Locate the cell with the specified text and output its (X, Y) center coordinate. 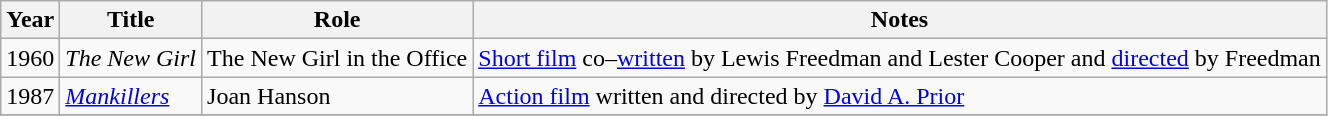
Year (30, 20)
Short film co–written by Lewis Freedman and Lester Cooper and directed by Freedman (900, 58)
The New Girl in the Office (338, 58)
Action film written and directed by David A. Prior (900, 96)
1987 (30, 96)
Notes (900, 20)
Title (131, 20)
Role (338, 20)
Joan Hanson (338, 96)
Mankillers (131, 96)
1960 (30, 58)
The New Girl (131, 58)
